Search for the cell housing the specified text and yield its (X, Y) center coordinate. 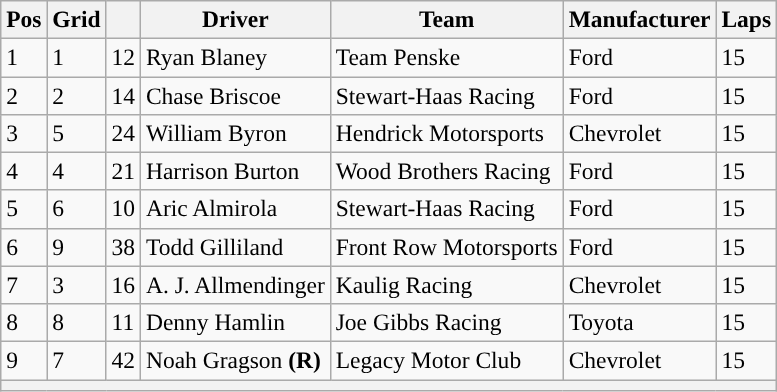
William Byron (235, 133)
Aric Almirola (235, 209)
24 (123, 133)
11 (123, 322)
Hendrick Motorsports (446, 133)
Front Row Motorsports (446, 247)
Toyota (640, 322)
21 (123, 171)
Grid (76, 19)
Team (446, 19)
10 (123, 209)
Kaulig Racing (446, 285)
16 (123, 285)
Ryan Blaney (235, 57)
Driver (235, 19)
Legacy Motor Club (446, 360)
A. J. Allmendinger (235, 285)
14 (123, 95)
Team Penske (446, 57)
Todd Gilliland (235, 247)
12 (123, 57)
Laps (746, 19)
Manufacturer (640, 19)
38 (123, 247)
Chase Briscoe (235, 95)
Noah Gragson (R) (235, 360)
Wood Brothers Racing (446, 171)
Denny Hamlin (235, 322)
Harrison Burton (235, 171)
42 (123, 360)
Pos (24, 19)
Joe Gibbs Racing (446, 322)
